Search for the cell housing the specified text and yield its (x, y) center coordinate. 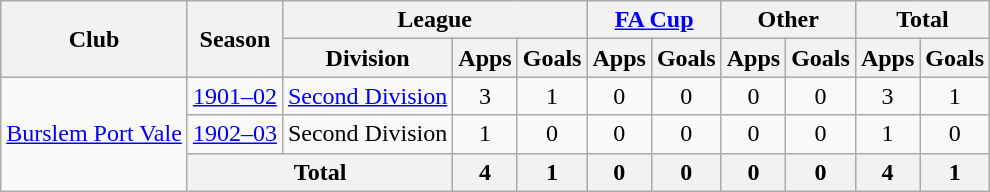
Club (94, 39)
1901–02 (234, 96)
FA Cup (654, 20)
1902–03 (234, 134)
Other (788, 20)
Season (234, 39)
Division (367, 58)
Burslem Port Vale (94, 134)
League (434, 20)
